Return (X, Y) of the center of cell containing provided text 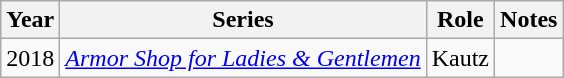
Kautz (460, 58)
Role (460, 20)
Series (243, 20)
2018 (30, 58)
Year (30, 20)
Notes (529, 20)
Armor Shop for Ladies & Gentlemen (243, 58)
